Provide the [X, Y] coordinate of the cell's center where the given text is located.  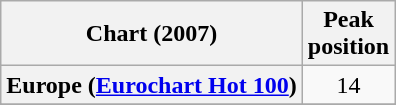
Chart (2007) [152, 34]
14 [348, 85]
Peakposition [348, 34]
Europe (Eurochart Hot 100) [152, 85]
